Determine the (x, y) coordinate at the center of the cell enclosing the given text.  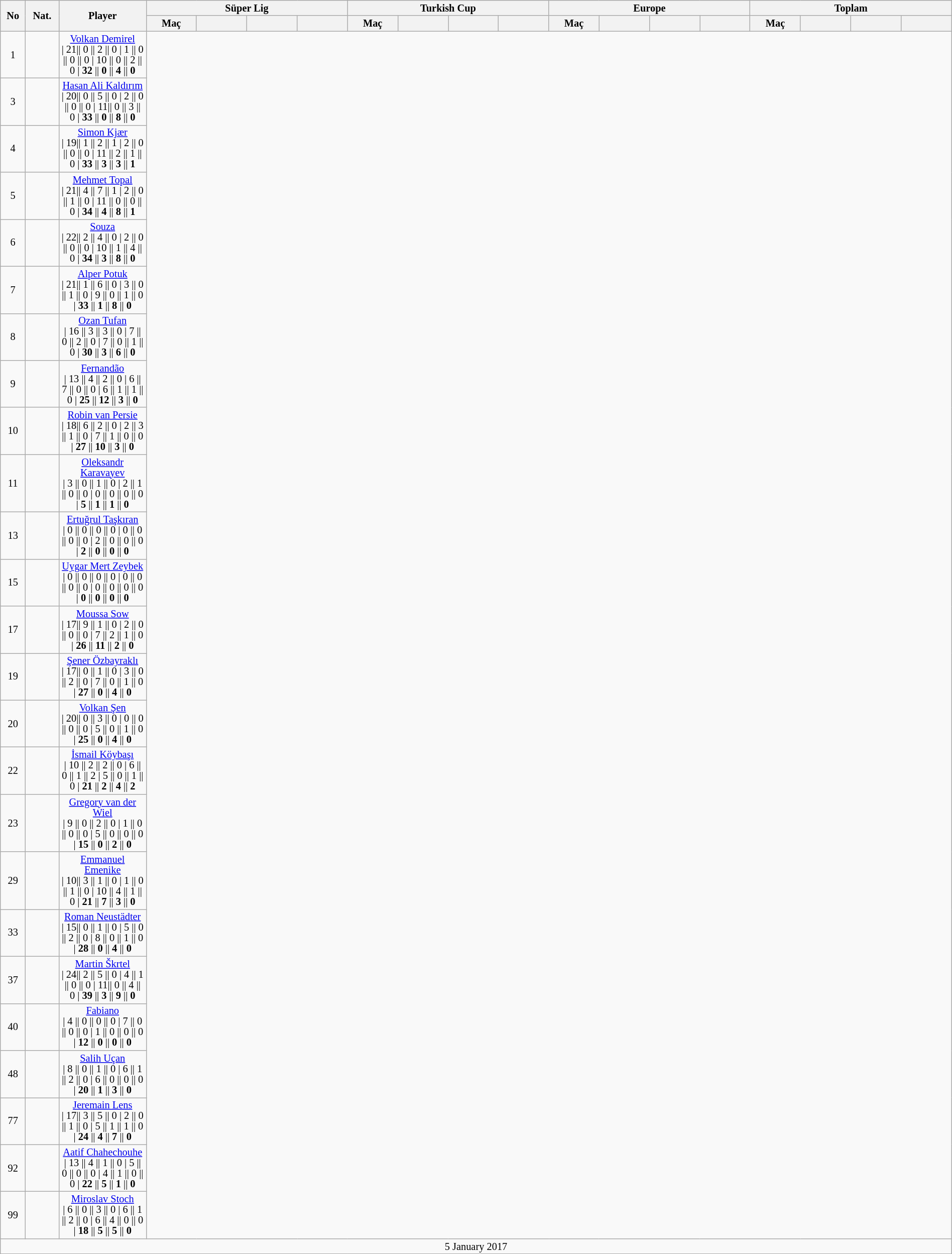
Volkan Demirel | 21|| 0 || 2 || 0 | 1 || 0 || 0 || 0 | 10 || 0 || 2 || 0 | 32 || 0 || 4 || 0 (102, 55)
92 (13, 1168)
11 (13, 483)
8 (13, 337)
1 (13, 55)
Ertuğrul Taşkıran | 0 || 0 || 0 || 0 | 0 || 0 || 0 || 0 | 2 || 0 || 0 || 0 | 2 || 0 || 0 || 0 (102, 535)
22 (13, 771)
Alper Potuk | 21|| 1 || 6 || 0 | 3 || 0 || 1 || 0 | 9 || 0 || 1 || 0 | 33 || 1 || 8 || 0 (102, 290)
Simon Kjær | 19|| 1 || 2 || 1 | 2 || 0 || 0 || 0 | 11 || 2 || 1 || 0 | 33 || 3 || 3 || 1 (102, 149)
Moussa Sow | 17|| 9 || 1 || 0 | 2 || 0 || 0 || 0 | 7 || 2 || 1 || 0 | 26 || 11 || 2 || 0 (102, 630)
20 (13, 724)
40 (13, 1027)
Oleksandr Karavayev | 3 || 0 || 1 || 0 | 2 || 1 || 0 || 0 | 0 || 0 || 0 || 0 | 5 || 1 || 1 || 0 (102, 483)
5 (13, 196)
77 (13, 1121)
13 (13, 535)
10 (13, 431)
15 (13, 583)
Salih Uçan | 8 || 0 || 1 || 0 | 6 || 1 || 2 || 0 | 6 || 0 || 0 || 0 | 20 || 1 || 3 || 0 (102, 1074)
Martin Škrtel | 24|| 2 || 5 || 0 | 4 || 1 || 0 || 0 | 11|| 0 || 4 || 0 | 39 || 3 || 9 || 0 (102, 980)
Fernandão | 13 || 4 || 2 || 0 | 6 || 7 || 0 || 0 | 6 || 1 || 1 || 0 | 25 || 12 || 3 || 0 (102, 384)
Miroslav Stoch | 6 || 0 || 3 || 0 | 6 || 1 || 2 || 0 | 6 || 4 || 0 || 0 | 18 || 5 || 5 || 0 (102, 1215)
Toplam (851, 8)
9 (13, 384)
19 (13, 676)
Fabiano | 4 || 0 || 0 || 0 | 7 || 0 || 0 || 0 | 1 || 0 || 0 || 0 | 12 || 0 || 0 || 0 (102, 1027)
Jeremain Lens | 17|| 3 || 5 || 0 | 2 || 0 || 1 || 0 | 5 || 1 || 1 || 0 | 24 || 4 || 7 || 0 (102, 1121)
Robin van Persie | 18|| 6 || 2 || 0 | 2 || 3 || 1 || 0 | 7 || 1 || 0 || 0 | 27 || 10 || 3 || 0 (102, 431)
Europe (650, 8)
3 (13, 101)
Turkish Cup (448, 8)
Süper Lig (247, 8)
Roman Neustädter | 15|| 0 || 1 || 0 | 5 || 0 || 2 || 0 | 8 || 0 || 1 || 0 | 28 || 0 || 4 || 0 (102, 933)
17 (13, 630)
Şener Özbayraklı | 17|| 0 || 1 || 0 | 3 || 0 || 2 || 0 | 7 || 0 || 1 || 0 | 27 || 0 || 4 || 0 (102, 676)
Aatif Chahechouhe | 13 || 4 || 1 || 0 | 5 || 0 || 0 || 0 | 4 || 1 || 0 || 0 | 22 || 5 || 1 || 0 (102, 1168)
Nat. (42, 15)
No (13, 15)
6 (13, 243)
İsmail Köybaşı | 10 || 2 || 2 || 0 | 6 || 0 || 1 || 2 | 5 || 0 || 1 || 0 | 21 || 2 || 4 || 2 (102, 771)
37 (13, 980)
29 (13, 881)
Volkan Şen | 20|| 0 || 3 || 0 | 0 || 0 || 0 || 0 | 5 || 0 || 1 || 0 | 25 || 0 || 4 || 0 (102, 724)
Souza | 22|| 2 || 4 || 0 | 2 || 0 || 0 || 0 | 10 || 1 || 4 || 0 | 34 || 3 || 8 || 0 (102, 243)
Ozan Tufan | 16 || 3 || 3 || 0 | 7 || 0 || 2 || 0 | 7 || 0 || 1 || 0 | 30 || 3 || 6 || 0 (102, 337)
4 (13, 149)
48 (13, 1074)
Hasan Ali Kaldırım | 20|| 0 || 5 || 0 | 2 || 0 || 0 || 0 | 11|| 0 || 3 || 0 | 33 || 0 || 8 || 0 (102, 101)
7 (13, 290)
23 (13, 823)
Emmanuel Emenike | 10|| 3 || 1 || 0 | 1 || 0 || 1 || 0 | 10 || 4 || 1 || 0 | 21 || 7 || 3 || 0 (102, 881)
Mehmet Topal | 21|| 4 || 7 || 1 | 2 || 0 || 1 || 0 | 11 || 0 || 0 || 0 | 34 || 4 || 8 || 1 (102, 196)
Uygar Mert Zeybek | 0 || 0 || 0 || 0 | 0 || 0 || 0 || 0 | 0 || 0 || 0 || 0 | 0 || 0 || 0 || 0 (102, 583)
33 (13, 933)
Player (102, 15)
5 January 2017 (476, 1246)
Gregory van der Wiel | 9 || 0 || 2 || 0 | 1 || 0 || 0 || 0 | 5 || 0 || 0 || 0 | 15 || 0 || 2 || 0 (102, 823)
99 (13, 1215)
